For the text-containing cell, return its midpoint in [X, Y] coordinate format. 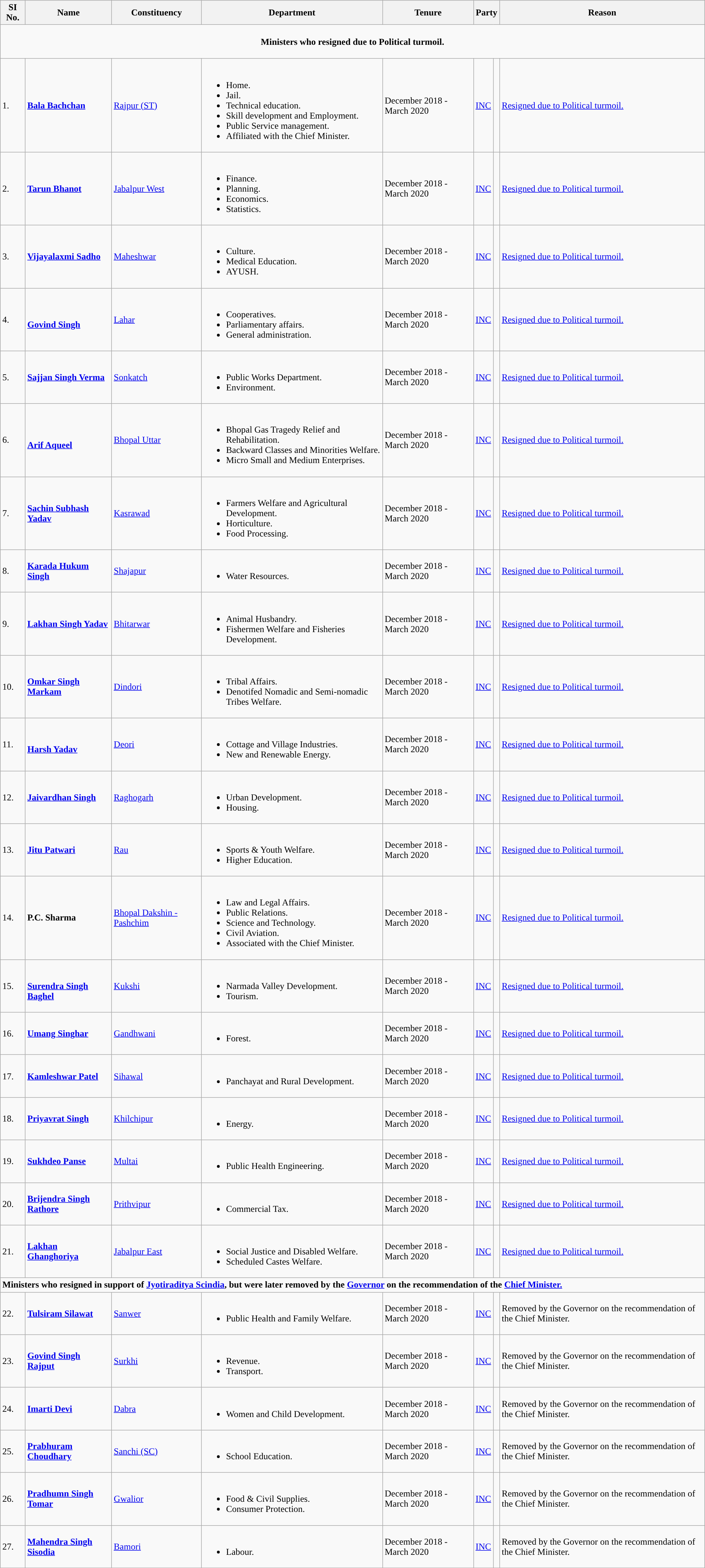
Bala Bachchan [69, 105]
Constituency [157, 13]
10. [13, 687]
Kukshi [157, 986]
School Education. [292, 1451]
Lakhan Singh Yadav [69, 623]
Social Justice and Disabled Welfare.Scheduled Castes Welfare. [292, 1251]
Food & Civil Supplies.Consumer Protection. [292, 1499]
Bhopal Uttar [157, 440]
Forest. [292, 1034]
Vijayalaxmi Sadho [69, 257]
Sukhdeo Panse [69, 1161]
Cooperatives.Parliamentary affairs.General administration. [292, 319]
Bhopal Dakshin - Pashchim [157, 918]
Ministers who resigned in support of Jyotiraditya Scindia, but were later removed by the Governor on the recommendation of the Chief Minister. [352, 1285]
Tribal Affairs.Denotifed Nomadic and Semi-nomadic Tribes Welfare. [292, 687]
SI No. [13, 13]
3. [13, 257]
Tenure [428, 13]
Mahendra Singh Sisodia [69, 1547]
27. [13, 1547]
Bhopal Gas Tragedy Relief and Rehabilitation.Backward Classes and Minorities Welfare.Micro Small and Medium Enterprises. [292, 440]
Public Health Engineering. [292, 1161]
Pradhumn Singh Tomar [69, 1499]
Bhitarwar [157, 623]
Kasrawad [157, 513]
Bamori [157, 1547]
Prithvipur [157, 1204]
Imarti Devi [69, 1409]
Tarun Bhanot [69, 189]
23. [13, 1361]
Ministers who resigned due to Political turmoil. [352, 42]
12. [13, 797]
Kamleshwar Patel [69, 1076]
8. [13, 571]
6. [13, 440]
Shajapur [157, 571]
Maheshwar [157, 257]
Tulsiram Silawat [69, 1313]
P.C. Sharma [69, 918]
4. [13, 319]
7. [13, 513]
Gandhwani [157, 1034]
26. [13, 1499]
Gwalior [157, 1499]
21. [13, 1251]
Sports & Youth Welfare.Higher Education. [292, 850]
Jabalpur West [157, 189]
Public Works Department.Environment. [292, 377]
19. [13, 1161]
Priyavrat Singh [69, 1119]
Commercial Tax. [292, 1204]
22. [13, 1313]
Multai [157, 1161]
18. [13, 1119]
Umang Singhar [69, 1034]
Revenue.Transport. [292, 1361]
Urban Development.Housing. [292, 797]
24. [13, 1409]
5. [13, 377]
Cottage and Village Industries.New and Renewable Energy. [292, 744]
Arif Aqueel [69, 440]
Sihawal [157, 1076]
Lakhan Ghanghoriya [69, 1251]
Department [292, 13]
Culture.Medical Education.AYUSH. [292, 257]
16. [13, 1034]
13. [13, 850]
Karada Hukum Singh [69, 571]
Party [487, 13]
Women and Child Development. [292, 1409]
Panchayat and Rural Development. [292, 1076]
Lahar [157, 319]
Deori [157, 744]
Home.Jail.Technical education.Skill development and Employment.Public Service management.Affiliated with the Chief Minister. [292, 105]
Reason [603, 13]
9. [13, 623]
Prabhuram Choudhary [69, 1451]
Sachin Subhash Yadav [69, 513]
11. [13, 744]
Jaivardhan Singh [69, 797]
Rajpur (ST) [157, 105]
Labour. [292, 1547]
Water Resources. [292, 571]
Rau [157, 850]
Sanchi (SC) [157, 1451]
Govind Singh [69, 319]
Jabalpur East [157, 1251]
Dindori [157, 687]
17. [13, 1076]
Farmers Welfare and Agricultural Development.Horticulture.Food Processing. [292, 513]
1. [13, 105]
Khilchipur [157, 1119]
Surkhi [157, 1361]
Sonkatch [157, 377]
Omkar Singh Markam [69, 687]
Harsh Yadav [69, 744]
20. [13, 1204]
Dabra [157, 1409]
Finance.Planning.Economics.Statistics. [292, 189]
Name [69, 13]
Jitu Patwari [69, 850]
Energy. [292, 1119]
Public Health and Family Welfare. [292, 1313]
Brijendra Singh Rathore [69, 1204]
15. [13, 986]
2. [13, 189]
Raghogarh [157, 797]
25. [13, 1451]
Narmada Valley Development.Tourism. [292, 986]
Surendra Singh Baghel [69, 986]
Govind Singh Rajput [69, 1361]
Sanwer [157, 1313]
Sajjan Singh Verma [69, 377]
Law and Legal Affairs.Public Relations.Science and Technology.Civil Aviation.Associated with the Chief Minister. [292, 918]
Animal Husbandry.Fishermen Welfare and Fisheries Development. [292, 623]
14. [13, 918]
